Extract the [X, Y] coordinate from the center of the cell holding the provided text.  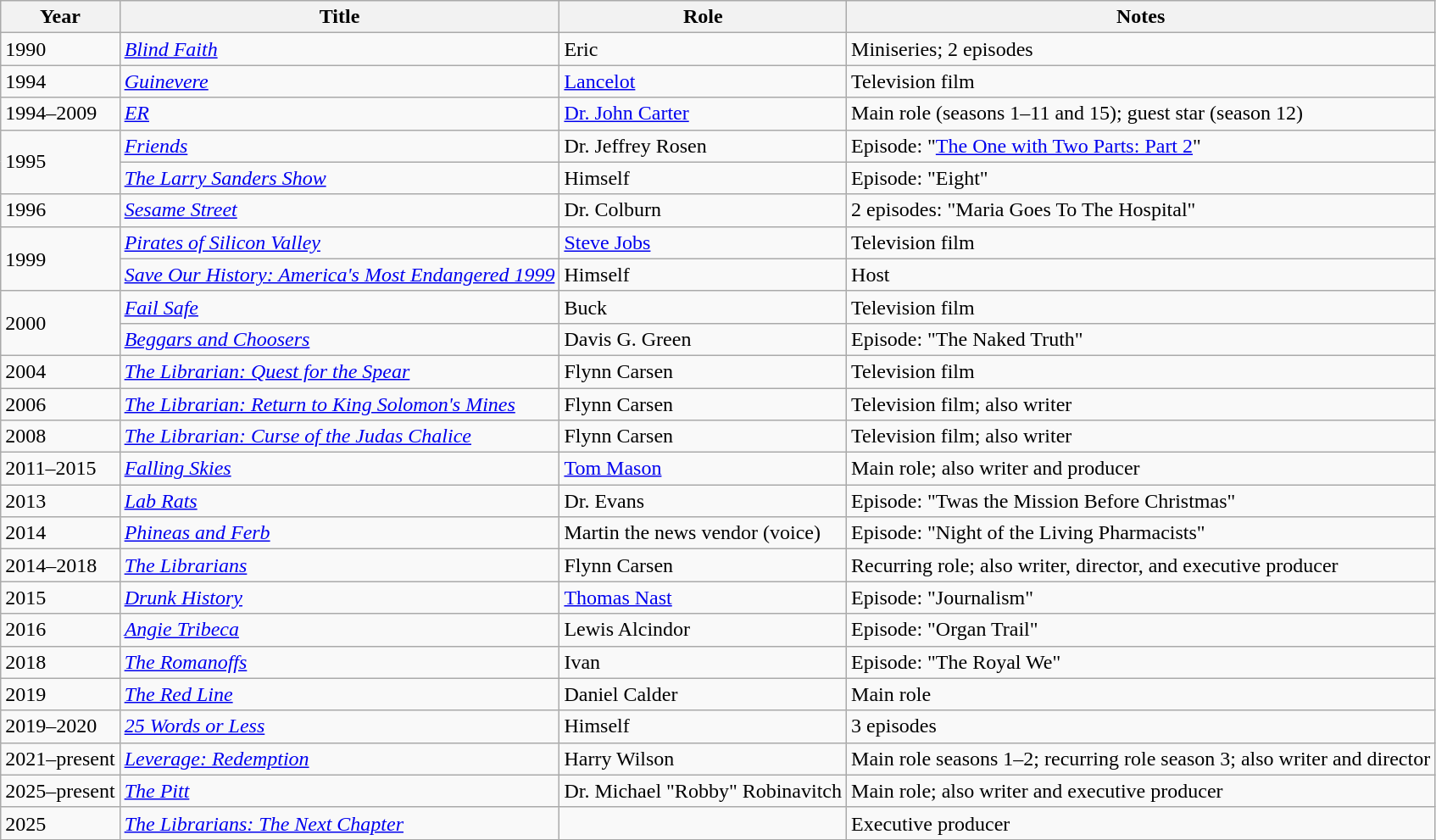
The Librarians [339, 565]
Dr. John Carter [704, 114]
ER [339, 114]
Episode: "The Naked Truth" [1141, 339]
Dr. Colburn [704, 210]
Leverage: Redemption [339, 759]
Episode: "Eight" [1141, 178]
Buck [704, 307]
The Librarian: Return to King Solomon's Mines [339, 404]
Main role [1141, 694]
Host [1141, 275]
Episode: "Organ Trail" [1141, 630]
Episode: "Twas the Mission Before Christmas" [1141, 501]
2013 [60, 501]
1995 [60, 162]
Angie Tribeca [339, 630]
Main role (seasons 1–11 and 15); guest star (season 12) [1141, 114]
The Librarian: Curse of the Judas Chalice [339, 437]
Episode: "Night of the Living Pharmacists" [1141, 533]
Notes [1141, 17]
Fail Safe [339, 307]
Friends [339, 146]
Main role; also writer and executive producer [1141, 791]
Main role seasons 1–2; recurring role season 3; also writer and director [1141, 759]
2019 [60, 694]
Episode: "Journalism" [1141, 598]
3 episodes [1141, 726]
2008 [60, 437]
Drunk History [339, 598]
Martin the news vendor (voice) [704, 533]
Ivan [704, 662]
2014–2018 [60, 565]
Save Our History: America's Most Endangered 1999 [339, 275]
Falling Skies [339, 469]
Thomas Nast [704, 598]
2 episodes: "Maria Goes To The Hospital" [1141, 210]
Dr. Jeffrey Rosen [704, 146]
Sesame Street [339, 210]
Eric [704, 49]
2018 [60, 662]
Episode: "The Royal We" [1141, 662]
The Larry Sanders Show [339, 178]
2019–2020 [60, 726]
2014 [60, 533]
Title [339, 17]
The Red Line [339, 694]
2006 [60, 404]
Steve Jobs [704, 242]
Year [60, 17]
The Librarians: The Next Chapter [339, 823]
Blind Faith [339, 49]
2000 [60, 323]
1994 [60, 81]
Beggars and Choosers [339, 339]
Harry Wilson [704, 759]
2025 [60, 823]
2021–present [60, 759]
2025–present [60, 791]
Daniel Calder [704, 694]
The Pitt [339, 791]
Lancelot [704, 81]
Guinevere [339, 81]
2011–2015 [60, 469]
The Romanoffs [339, 662]
Lewis Alcindor [704, 630]
1994–2009 [60, 114]
Pirates of Silicon Valley [339, 242]
Lab Rats [339, 501]
25 Words or Less [339, 726]
The Librarian: Quest for the Spear [339, 371]
1996 [60, 210]
Episode: "The One with Two Parts: Part 2" [1141, 146]
Davis G. Green [704, 339]
Dr. Michael "Robby" Robinavitch [704, 791]
Tom Mason [704, 469]
Recurring role; also writer, director, and executive producer [1141, 565]
Dr. Evans [704, 501]
2016 [60, 630]
Role [704, 17]
Miniseries; 2 episodes [1141, 49]
1999 [60, 259]
Main role; also writer and producer [1141, 469]
Executive producer [1141, 823]
2004 [60, 371]
2015 [60, 598]
Phineas and Ferb [339, 533]
1990 [60, 49]
